Output the [X, Y] coordinate of the center of the cell containing the given text.  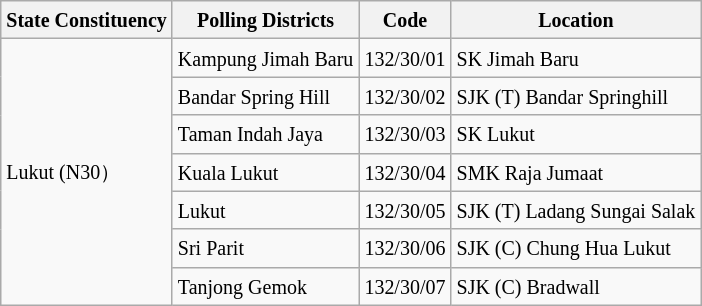
Lukut (N30） [87, 172]
132/30/06 [405, 248]
132/30/07 [405, 286]
SMK Raja Jumaat [576, 172]
132/30/05 [405, 210]
Taman Indah Jaya [266, 134]
Code [405, 20]
SJK (C) Chung Hua Lukut [576, 248]
Kampung Jimah Baru [266, 58]
SK Lukut [576, 134]
Location [576, 20]
132/30/03 [405, 134]
Tanjong Gemok [266, 286]
Bandar Spring Hill [266, 96]
Polling Districts [266, 20]
SJK (T) Bandar Springhill [576, 96]
SK Jimah Baru [576, 58]
132/30/04 [405, 172]
Kuala Lukut [266, 172]
State Constituency [87, 20]
Lukut [266, 210]
Sri Parit [266, 248]
132/30/01 [405, 58]
SJK (T) Ladang Sungai Salak [576, 210]
132/30/02 [405, 96]
SJK (C) Bradwall [576, 286]
